Capture the cell that displays the provided text and extract its [X, Y] central coordinate. 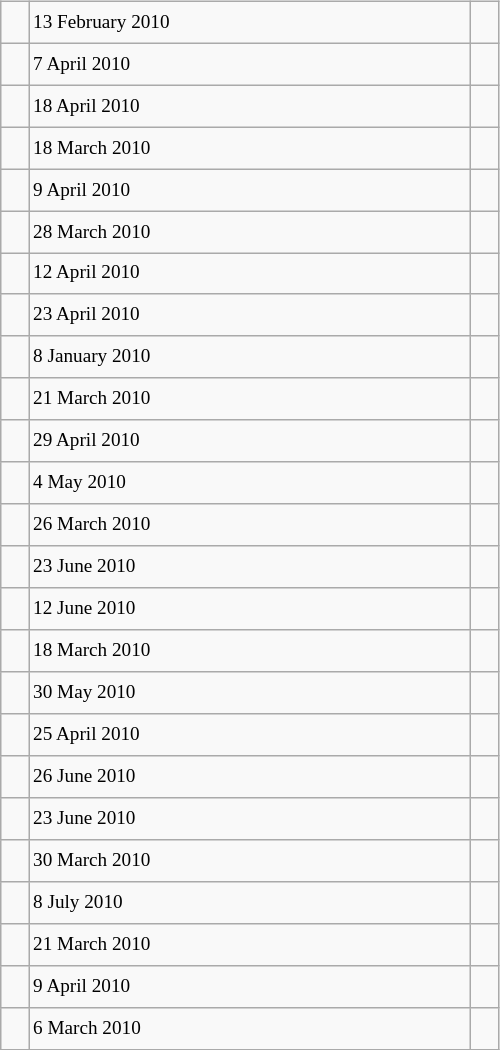
25 April 2010 [249, 735]
12 June 2010 [249, 609]
13 February 2010 [249, 22]
6 March 2010 [249, 1028]
26 June 2010 [249, 777]
8 July 2010 [249, 902]
7 April 2010 [249, 64]
28 March 2010 [249, 232]
8 January 2010 [249, 357]
30 March 2010 [249, 861]
30 May 2010 [249, 693]
4 May 2010 [249, 483]
23 April 2010 [249, 315]
29 April 2010 [249, 441]
18 April 2010 [249, 106]
12 April 2010 [249, 274]
26 March 2010 [249, 525]
